Scan for the cell matching the given text and deliver its [x, y] coordinate at center. 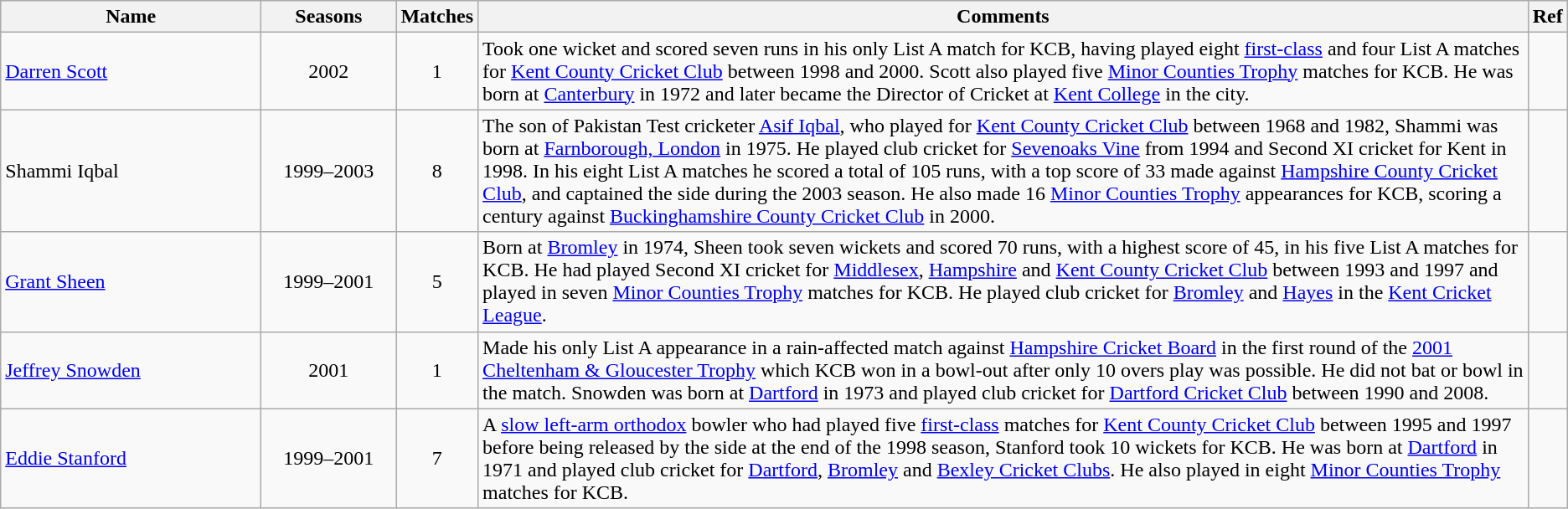
Eddie Stanford [131, 459]
Darren Scott [131, 71]
Shammi Iqbal [131, 171]
Name [131, 17]
Ref [1548, 17]
Jeffrey Snowden [131, 370]
2002 [328, 71]
1999–2003 [328, 171]
2001 [328, 370]
Matches [437, 17]
8 [437, 171]
Seasons [328, 17]
5 [437, 281]
7 [437, 459]
Comments [1003, 17]
Grant Sheen [131, 281]
